Return (X, Y) of the center of cell containing provided text 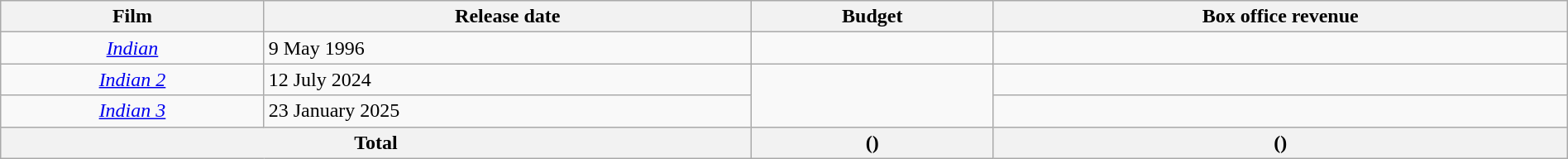
Indian 3 (132, 111)
Indian (132, 48)
Total (376, 142)
Release date (508, 17)
Box office revenue (1280, 17)
9 May 1996 (508, 48)
23 January 2025 (508, 111)
Budget (872, 17)
Film (132, 17)
12 July 2024 (508, 79)
Indian 2 (132, 79)
